From the cell containing the given text, extract its center point as [X, Y] coordinate. 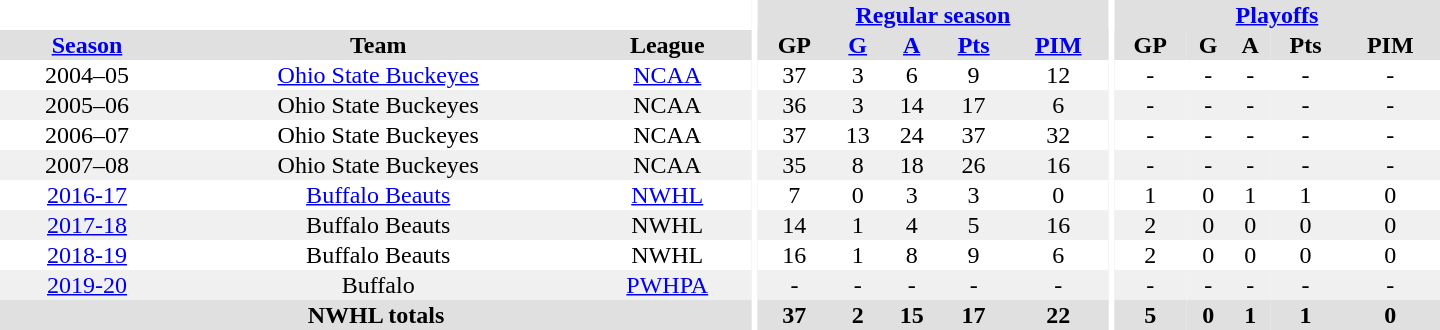
12 [1058, 75]
26 [974, 165]
15 [912, 315]
2017-18 [87, 225]
18 [912, 165]
4 [912, 225]
Team [378, 45]
13 [858, 135]
36 [794, 105]
32 [1058, 135]
Season [87, 45]
2016-17 [87, 195]
Buffalo [378, 285]
Regular season [933, 15]
PWHPA [667, 285]
2006–07 [87, 135]
7 [794, 195]
35 [794, 165]
NWHL totals [376, 315]
Playoffs [1277, 15]
2018-19 [87, 255]
2007–08 [87, 165]
22 [1058, 315]
2019-20 [87, 285]
League [667, 45]
2004–05 [87, 75]
24 [912, 135]
2005–06 [87, 105]
